Pinpoint the cell where the given text exists, returning its (X, Y) midpoint coordinate. 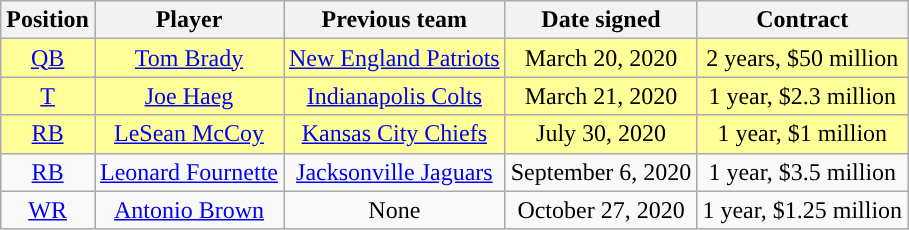
1 year, $2.3 million (802, 96)
Joe Haeg (188, 96)
October 27, 2020 (601, 210)
1 year, $3.5 million (802, 172)
Player (188, 20)
New England Patriots (395, 58)
Previous team (395, 20)
Position (48, 20)
QB (48, 58)
Antonio Brown (188, 210)
None (395, 210)
Tom Brady (188, 58)
Indianapolis Colts (395, 96)
September 6, 2020 (601, 172)
1 year, $1 million (802, 134)
T (48, 96)
Jacksonville Jaguars (395, 172)
Date signed (601, 20)
WR (48, 210)
Leonard Fournette (188, 172)
March 20, 2020 (601, 58)
March 21, 2020 (601, 96)
Kansas City Chiefs (395, 134)
July 30, 2020 (601, 134)
1 year, $1.25 million (802, 210)
Contract (802, 20)
2 years, $50 million (802, 58)
LeSean McCoy (188, 134)
